Pinpoint the cell where the given text exists, returning its (x, y) midpoint coordinate. 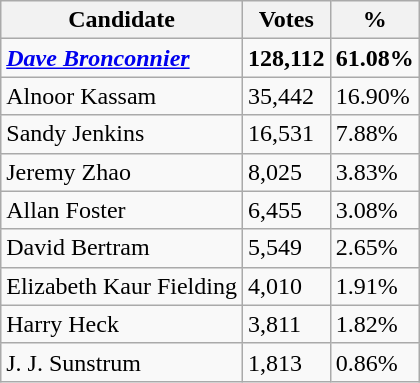
Votes (286, 20)
61.08% (374, 58)
Candidate (122, 20)
16,531 (286, 134)
6,455 (286, 210)
1.91% (374, 286)
35,442 (286, 96)
3.08% (374, 210)
Alnoor Kassam (122, 96)
8,025 (286, 172)
David Bertram (122, 248)
4,010 (286, 286)
Allan Foster (122, 210)
3.83% (374, 172)
1,813 (286, 362)
0.86% (374, 362)
Harry Heck (122, 324)
Elizabeth Kaur Fielding (122, 286)
5,549 (286, 248)
128,112 (286, 58)
Jeremy Zhao (122, 172)
Sandy Jenkins (122, 134)
Dave Bronconnier (122, 58)
1.82% (374, 324)
7.88% (374, 134)
16.90% (374, 96)
2.65% (374, 248)
J. J. Sunstrum (122, 362)
% (374, 20)
3,811 (286, 324)
